Pinpoint the cell where the given text exists, returning its (X, Y) midpoint coordinate. 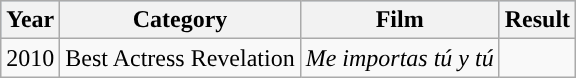
Result (537, 20)
2010 (30, 58)
Best Actress Revelation (180, 58)
Year (30, 20)
Me importas tú y tú (400, 58)
Category (180, 20)
Film (400, 20)
